For the text-containing cell, return its midpoint in [X, Y] coordinate format. 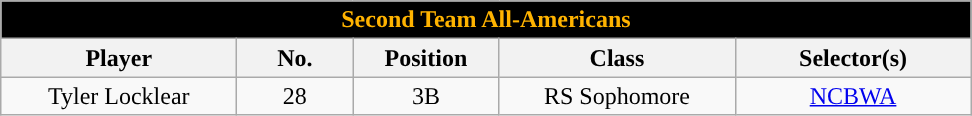
Class [617, 58]
Tyler Locklear [119, 96]
Selector(s) [853, 58]
Player [119, 58]
RS Sophomore [617, 96]
Position [426, 58]
No. [295, 58]
Second Team All-Americans [486, 20]
3B [426, 96]
28 [295, 96]
NCBWA [853, 96]
